Detect which cell encompasses the target text, then output its (X, Y) center coordinate. 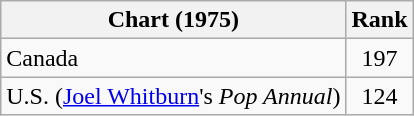
Chart (1975) (174, 20)
124 (380, 96)
Canada (174, 58)
197 (380, 58)
Rank (380, 20)
U.S. (Joel Whitburn's Pop Annual) (174, 96)
